Determine the [X, Y] coordinate at the center of the cell enclosing the given text.  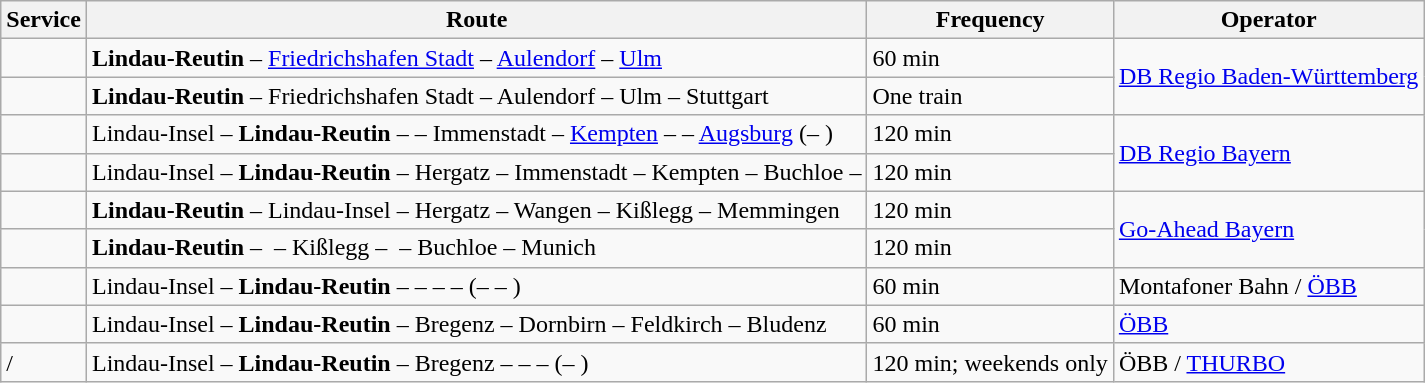
Lindau-Reutin – Lindau-Insel – Hergatz – Wangen – Kißlegg – Memmingen [476, 210]
One train [990, 96]
Lindau-Reutin – – Kißlegg – – Buchloe – Munich [476, 248]
DB Regio Bayern [1268, 153]
/ [44, 362]
ÖBB / THURBO [1268, 362]
Lindau-Insel – Lindau-Reutin – – Immenstadt – Kempten – – Augsburg (– ) [476, 134]
Service [44, 20]
120 min; weekends only [990, 362]
Lindau-Insel – Lindau-Reutin – Bregenz – – – (– ) [476, 362]
DB Regio Baden-Württemberg [1268, 77]
Operator [1268, 20]
Route [476, 20]
Lindau-Reutin – Friedrichshafen Stadt – Aulendorf – Ulm – Stuttgart [476, 96]
Go-Ahead Bayern [1268, 229]
Lindau-Insel – Lindau-Reutin – – – – (– – ) [476, 286]
Lindau-Insel – Lindau-Reutin – Hergatz – Immenstadt – Kempten – Buchloe – [476, 172]
Montafoner Bahn / ÖBB [1268, 286]
Lindau-Insel – Lindau-Reutin – Bregenz – Dornbirn – Feldkirch – Bludenz [476, 324]
Frequency [990, 20]
Lindau-Reutin – Friedrichshafen Stadt – Aulendorf – Ulm [476, 58]
ÖBB [1268, 324]
